Scan for the cell matching the given text and deliver its [x, y] coordinate at center. 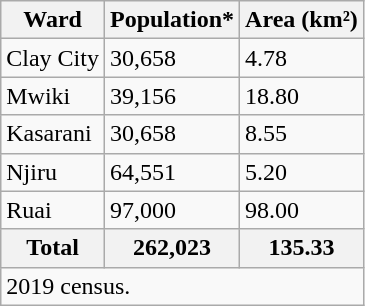
97,000 [172, 210]
Ruai [53, 210]
5.20 [302, 172]
Mwiki [53, 96]
64,551 [172, 172]
2019 census. [182, 286]
39,156 [172, 96]
Population* [172, 20]
Njiru [53, 172]
18.80 [302, 96]
4.78 [302, 58]
98.00 [302, 210]
135.33 [302, 248]
Area (km²) [302, 20]
Kasarani [53, 134]
262,023 [172, 248]
Ward [53, 20]
Total [53, 248]
8.55 [302, 134]
Clay City [53, 58]
